Find where the given text appears and provide that cell's center as [X, Y] coordinate. 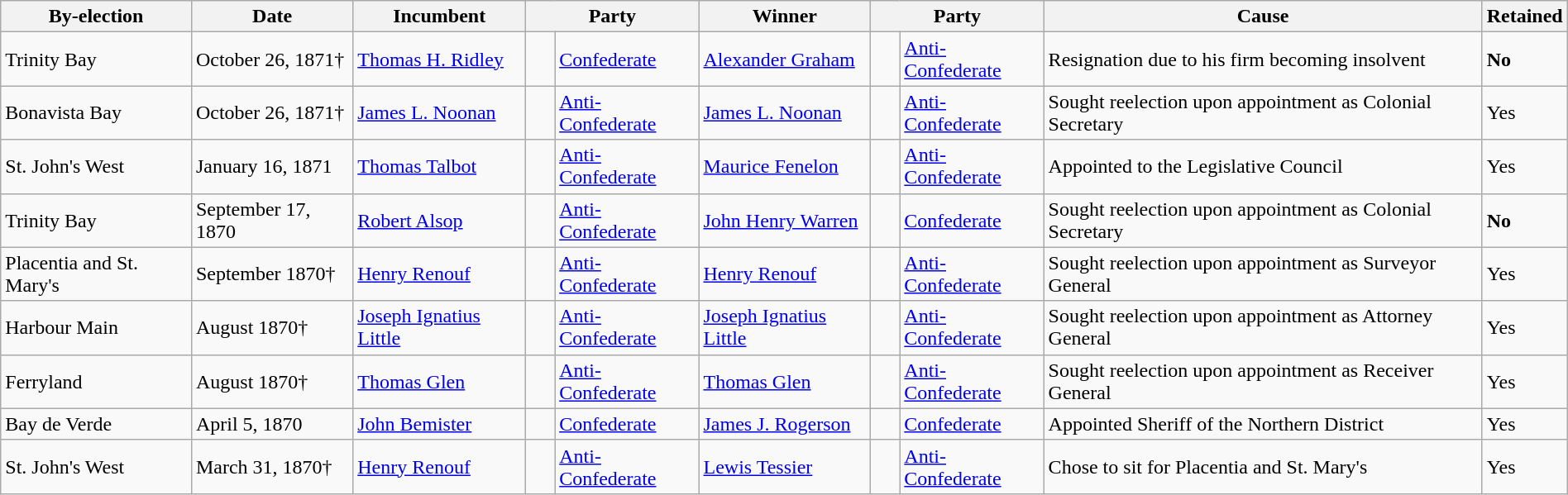
Robert Alsop [440, 220]
Lewis Tessier [785, 466]
Bonavista Bay [96, 112]
Sought reelection upon appointment as Surveyor General [1263, 274]
Cause [1263, 17]
Chose to sit for Placentia and St. Mary's [1263, 466]
Thomas H. Ridley [440, 59]
Ferryland [96, 382]
September 1870† [271, 274]
Thomas Talbot [440, 167]
Placentia and St. Mary's [96, 274]
Alexander Graham [785, 59]
Sought reelection upon appointment as Receiver General [1263, 382]
By-election [96, 17]
Retained [1525, 17]
Winner [785, 17]
April 5, 1870 [271, 424]
Appointed to the Legislative Council [1263, 167]
Harbour Main [96, 327]
March 31, 1870† [271, 466]
Sought reelection upon appointment as Attorney General [1263, 327]
January 16, 1871 [271, 167]
James J. Rogerson [785, 424]
John Bemister [440, 424]
Incumbent [440, 17]
Date [271, 17]
Resignation due to his firm becoming insolvent [1263, 59]
September 17, 1870 [271, 220]
Bay de Verde [96, 424]
Appointed Sheriff of the Northern District [1263, 424]
Maurice Fenelon [785, 167]
John Henry Warren [785, 220]
